Return the (x, y) coordinate for the center point of the cell that contains the specified text.  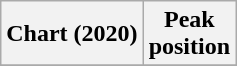
Peakposition (189, 34)
Chart (2020) (72, 34)
